Search for the cell housing the specified text and yield its (x, y) center coordinate. 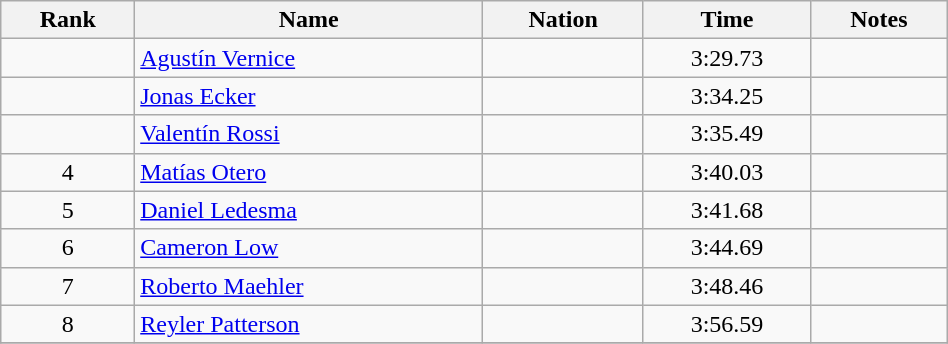
Jonas Ecker (309, 96)
3:40.03 (726, 172)
Rank (68, 20)
Name (309, 20)
Roberto Maehler (309, 286)
Matías Otero (309, 172)
3:29.73 (726, 58)
Reyler Patterson (309, 324)
Time (726, 20)
3:48.46 (726, 286)
3:35.49 (726, 134)
3:44.69 (726, 248)
7 (68, 286)
Notes (880, 20)
3:56.59 (726, 324)
Cameron Low (309, 248)
5 (68, 210)
Valentín Rossi (309, 134)
Daniel Ledesma (309, 210)
6 (68, 248)
3:34.25 (726, 96)
3:41.68 (726, 210)
8 (68, 324)
Nation (564, 20)
Agustín Vernice (309, 58)
4 (68, 172)
